Pinpoint the cell where the given text exists, returning its [X, Y] midpoint coordinate. 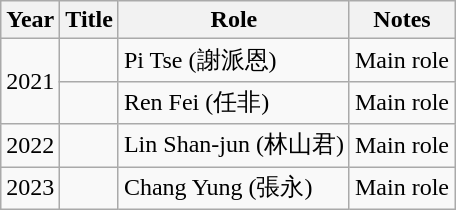
Title [90, 20]
Chang Yung (張永) [234, 188]
Ren Fei (任非) [234, 102]
2021 [30, 82]
2023 [30, 188]
Pi Tse (謝派恩) [234, 60]
Year [30, 20]
Notes [402, 20]
2022 [30, 146]
Lin Shan-jun (林山君) [234, 146]
Role [234, 20]
